Locate the cell with the specified text and output its [x, y] center coordinate. 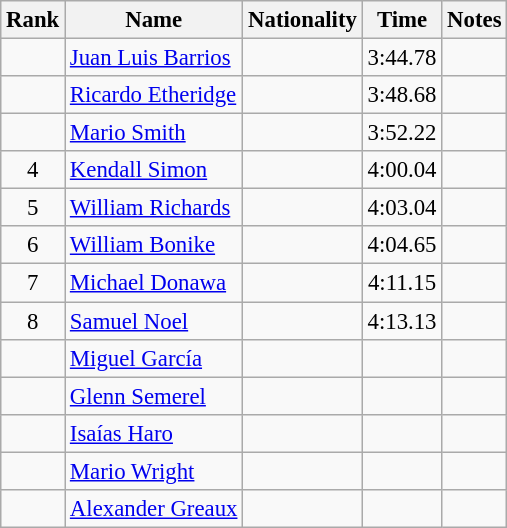
Samuel Noel [154, 321]
Nationality [302, 20]
Kendall Simon [154, 170]
5 [33, 208]
7 [33, 283]
6 [33, 245]
4:04.65 [402, 245]
Isaías Haro [154, 433]
4:03.04 [402, 208]
4:13.13 [402, 321]
William Richards [154, 208]
Rank [33, 20]
Juan Luis Barrios [154, 58]
4:11.15 [402, 283]
8 [33, 321]
4 [33, 170]
3:48.68 [402, 95]
Name [154, 20]
Miguel García [154, 358]
3:52.22 [402, 133]
Mario Wright [154, 471]
Alexander Greaux [154, 509]
Michael Donawa [154, 283]
3:44.78 [402, 58]
Notes [474, 20]
Time [402, 20]
Mario Smith [154, 133]
William Bonike [154, 245]
Glenn Semerel [154, 396]
4:00.04 [402, 170]
Ricardo Etheridge [154, 95]
